Pinpoint the cell where the given text exists, returning its [X, Y] midpoint coordinate. 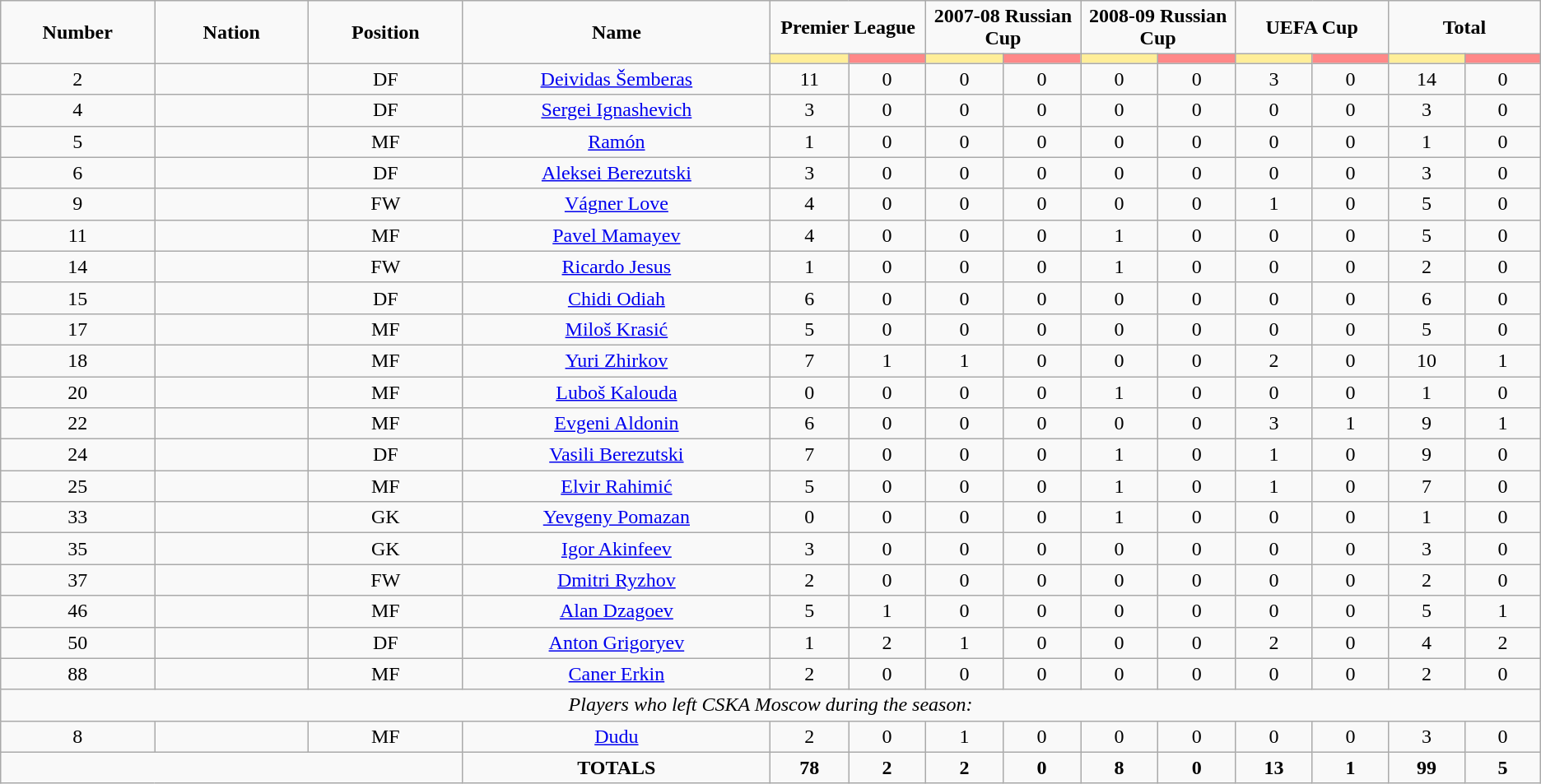
Players who left CSKA Moscow during the season: [770, 705]
Anton Grigoryev [617, 643]
Igor Akinfeev [617, 549]
13 [1274, 768]
Dmitri Ryzhov [617, 580]
Yevgeny Pomazan [617, 517]
Aleksei Berezutski [617, 173]
17 [77, 329]
20 [77, 392]
24 [77, 455]
Alan Dzagoev [617, 611]
50 [77, 643]
18 [77, 360]
Chidi Odiah [617, 298]
Deividas Šemberas [617, 79]
88 [77, 674]
Yuri Zhirkov [617, 360]
25 [77, 486]
35 [77, 549]
2007-08 Russian Cup [1003, 28]
10 [1427, 360]
Pavel Mamayev [617, 235]
Sergei Ignashevich [617, 110]
Elvir Rahimić [617, 486]
Vágner Love [617, 204]
Number [77, 32]
Miloš Krasić [617, 329]
Caner Erkin [617, 674]
Evgeni Aldonin [617, 424]
Ricardo Jesus [617, 267]
Vasili Berezutski [617, 455]
Premier League [848, 28]
22 [77, 424]
Name [617, 32]
37 [77, 580]
Dudu [617, 736]
46 [77, 611]
Total [1465, 28]
Position [385, 32]
2008-09 Russian Cup [1158, 28]
15 [77, 298]
99 [1427, 768]
33 [77, 517]
UEFA Cup [1312, 28]
Nation [232, 32]
78 [810, 768]
TOTALS [617, 768]
Ramón [617, 141]
Luboš Kalouda [617, 392]
